Locate the cell with the specified text and output its [x, y] center coordinate. 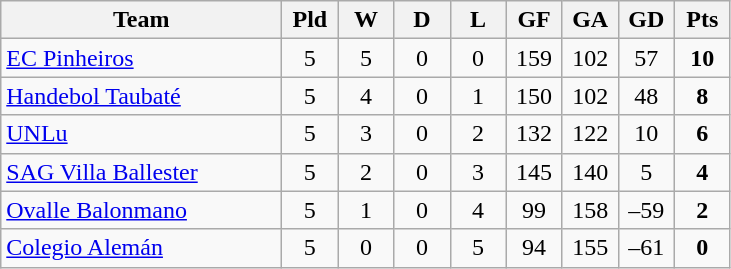
GA [590, 20]
W [366, 20]
48 [646, 96]
UNLu [142, 134]
145 [534, 172]
GF [534, 20]
Pts [702, 20]
Pld [310, 20]
–61 [646, 248]
132 [534, 134]
Team [142, 20]
99 [534, 210]
94 [534, 248]
L [478, 20]
–59 [646, 210]
SAG Villa Ballester [142, 172]
Ovalle Balonmano [142, 210]
122 [590, 134]
6 [702, 134]
EC Pinheiros [142, 58]
150 [534, 96]
Handebol Taubaté [142, 96]
155 [590, 248]
158 [590, 210]
GD [646, 20]
57 [646, 58]
8 [702, 96]
140 [590, 172]
D [422, 20]
159 [534, 58]
Colegio Alemán [142, 248]
